Locate the cell with the specified text and output its [X, Y] center coordinate. 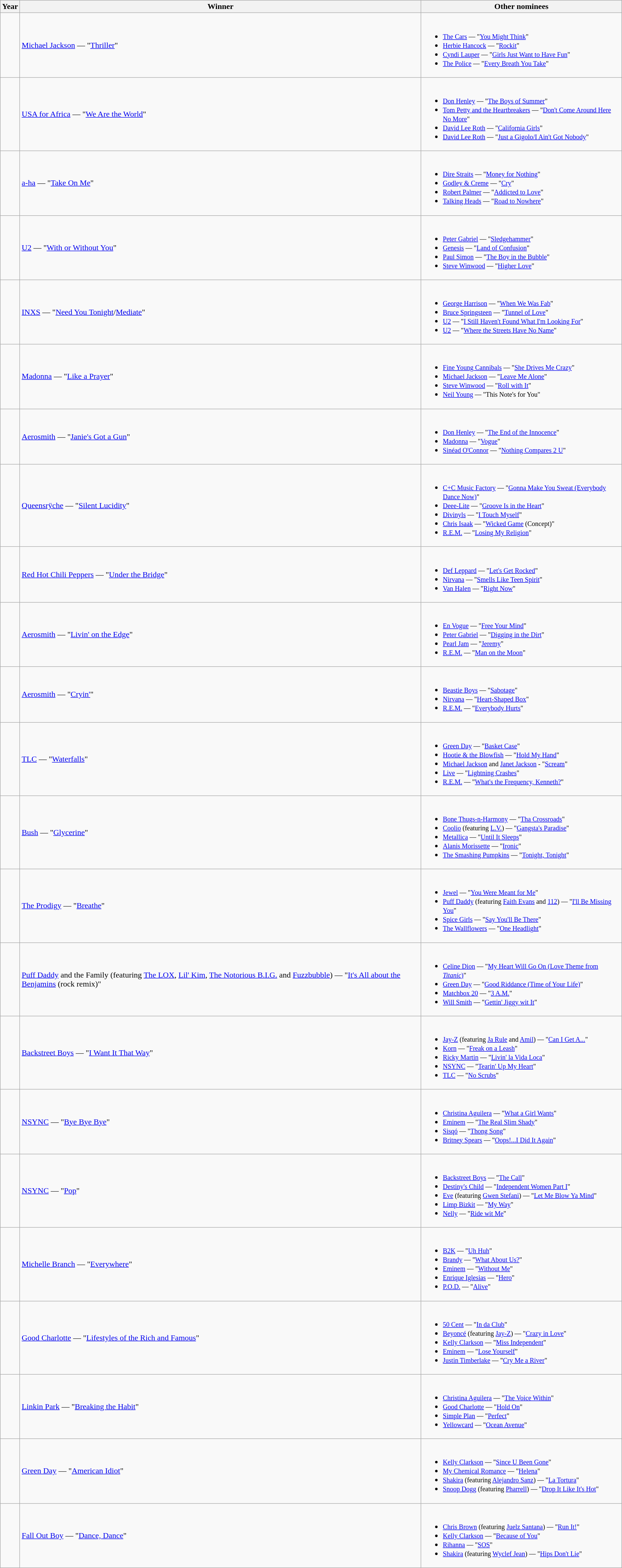
Linkin Park — "Breaking the Habit" [221, 1407]
Green Day — "American Idiot" [221, 1471]
Beastie Boys — "Sabotage"Nirvana — "Heart-Shaped Box"R.E.M. — "Everybody Hurts" [521, 694]
Fall Out Boy — "Dance, Dance" [221, 1535]
NSYNC — "Bye Bye Bye" [221, 1122]
Def Leppard — "Let's Get Rocked"Nirvana — "Smells Like Teen Spirit"Van Halen — "Right Now" [521, 574]
Red Hot Chili Peppers — "Under the Bridge" [221, 574]
Chris Brown (featuring Juelz Santana) — "Run It!"Kelly Clarkson — "Because of You"Rihanna — "SOS"Shakira (featuring Wyclef Jean) — "Hips Don't Lie" [521, 1535]
Fine Young Cannibals — "She Drives Me Crazy"Michael Jackson — "Leave Me Alone"Steve Winwood — "Roll with It"Neil Young — "This Note's for You" [521, 376]
NSYNC — "Pop" [221, 1191]
Madonna — "Like a Prayer" [221, 376]
Year [10, 7]
Christina Aguilera — "The Voice Within"Good Charlotte — "Hold On"Simple Plan — "Perfect"Yellowcard — "Ocean Avenue" [521, 1407]
Christina Aguilera — "What a Girl Wants"Eminem — "The Real Slim Shady"Sisqó — "Thong Song"Britney Spears — "Oops!...I Did It Again" [521, 1122]
U2 — "With or Without You" [221, 248]
Aerosmith — "Janie's Got a Gun" [221, 437]
INXS — "Need You Tonight/Mediate" [221, 312]
B2K — "Uh Huh"Brandy — "What About Us?"Eminem — "Without Me"Enrique Iglesias — "Hero"P.O.D. — "Alive" [521, 1264]
Queensrÿche — "Silent Lucidity" [221, 505]
a-ha — "Take On Me" [221, 183]
Peter Gabriel — "Sledgehammer"Genesis — "Land of Confusion"Paul Simon — "The Boy in the Bubble"Steve Winwood — "Higher Love" [521, 248]
Aerosmith — "Cryin'" [221, 694]
Winner [221, 7]
Good Charlotte — "Lifestyles of the Rich and Famous" [221, 1338]
Aerosmith — "Livin' on the Edge" [221, 634]
Backstreet Boys — "I Want It That Way" [221, 1053]
TLC — "Waterfalls" [221, 759]
Other nominees [521, 7]
Michael Jackson — "Thriller" [221, 45]
Michelle Branch — "Everywhere" [221, 1264]
USA for Africa — "We Are the World" [221, 114]
The Cars — "You Might Think"Herbie Hancock — "Rockit"Cyndi Lauper — "Girls Just Want to Have Fun"The Police — "Every Breath You Take" [521, 45]
Puff Daddy and the Family (featuring The LOX, Lil' Kim, The Notorious B.I.G. and Fuzzbubble) — "It's All about the Benjamins (rock remix)" [221, 980]
Don Henley — "The End of the Innocence"Madonna — "Vogue"Sinéad O'Connor — "Nothing Compares 2 U" [521, 437]
The Prodigy — "Breathe" [221, 906]
En Vogue — "Free Your Mind"Peter Gabriel — "Digging in the Dirt"Pearl Jam — "Jeremy"R.E.M. — "Man on the Moon" [521, 634]
Dire Straits — "Money for Nothing"Godley & Creme — "Cry"Robert Palmer — "Addicted to Love"Talking Heads — "Road to Nowhere" [521, 183]
Bush — "Glycerine" [221, 833]
